Locate the cell with the specified text and output its (x, y) center coordinate. 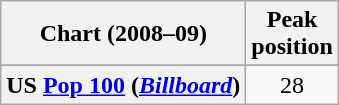
Chart (2008–09) (124, 34)
US Pop 100 (Billboard) (124, 85)
Peakposition (292, 34)
28 (292, 85)
